Detect which cell encompasses the target text, then output its (x, y) center coordinate. 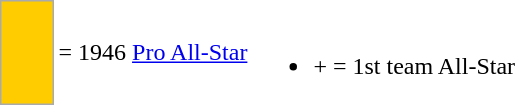
= 1946 Pro All-Star (153, 52)
